Scan for the cell matching the given text and deliver its (X, Y) coordinate at center. 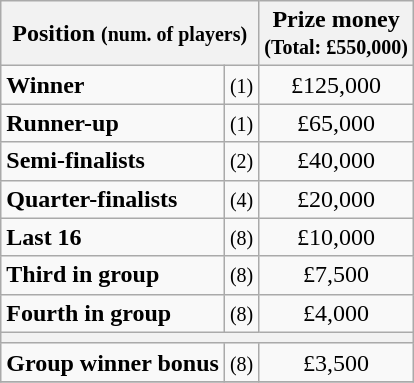
Quarter-finalists (113, 199)
£40,000 (336, 161)
Last 16 (113, 237)
£125,000 (336, 85)
(2) (241, 161)
£3,500 (336, 362)
Runner-up (113, 123)
Winner (113, 85)
Fourth in group (113, 313)
£65,000 (336, 123)
Semi-finalists (113, 161)
£4,000 (336, 313)
£7,500 (336, 275)
Third in group (113, 275)
£20,000 (336, 199)
(4) (241, 199)
Group winner bonus (113, 362)
Position (num. of players) (130, 34)
Prize money(Total: £550,000) (336, 34)
£10,000 (336, 237)
